Output the [X, Y] coordinate of the center of the cell containing the given text.  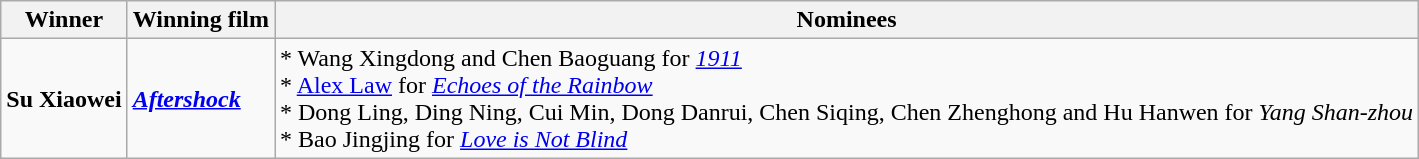
Winning film [200, 20]
Aftershock [200, 98]
Nominees [846, 20]
Su Xiaowei [64, 98]
Winner [64, 20]
